Find where the given text appears and provide that cell's center as (x, y) coordinate. 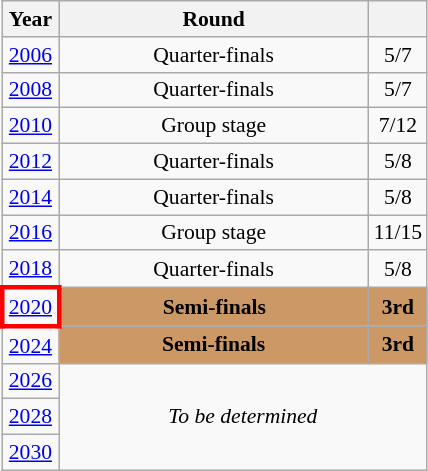
2008 (30, 90)
7/12 (398, 126)
2012 (30, 162)
Year (30, 19)
To be determined (244, 416)
11/15 (398, 233)
2024 (30, 344)
Round (214, 19)
2020 (30, 308)
2010 (30, 126)
2014 (30, 197)
2030 (30, 453)
2018 (30, 270)
2028 (30, 417)
2006 (30, 55)
2016 (30, 233)
2026 (30, 381)
